Pinpoint the cell where the given text exists, returning its (X, Y) midpoint coordinate. 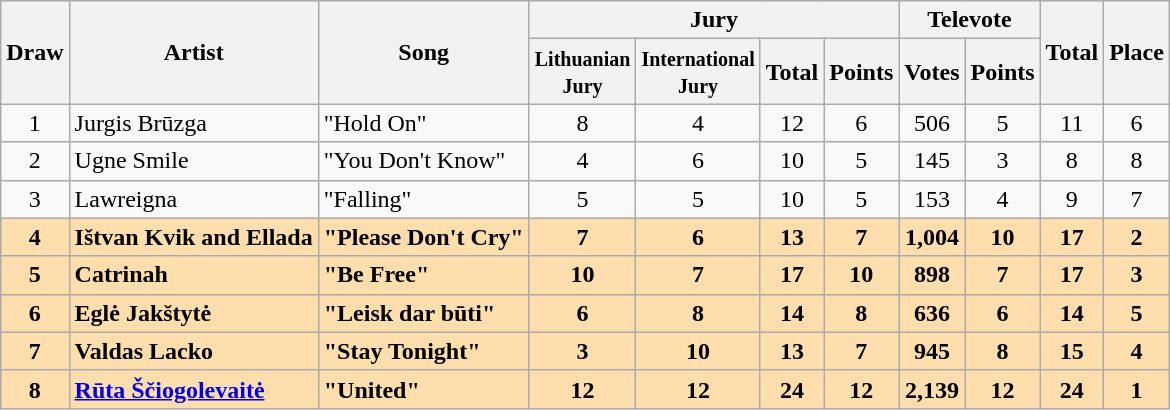
11 (1072, 123)
153 (932, 199)
"Please Don't Cry" (424, 237)
"Be Free" (424, 275)
"United" (424, 389)
Catrinah (194, 275)
"You Don't Know" (424, 161)
"Falling" (424, 199)
Lawreigna (194, 199)
Televote (970, 20)
898 (932, 275)
Place (1137, 52)
Ištvan Kvik and Ellada (194, 237)
Votes (932, 72)
Draw (35, 52)
Artist (194, 52)
15 (1072, 351)
Ugne Smile (194, 161)
"Leisk dar būti" (424, 313)
145 (932, 161)
Jury (714, 20)
1,004 (932, 237)
InternationalJury (698, 72)
"Stay Tonight" (424, 351)
Jurgis Brūzga (194, 123)
2,139 (932, 389)
506 (932, 123)
Rūta Ščiogolevaitė (194, 389)
945 (932, 351)
9 (1072, 199)
Valdas Lacko (194, 351)
Song (424, 52)
LithuanianJury (582, 72)
"Hold On" (424, 123)
636 (932, 313)
Eglė Jakštytė (194, 313)
